Capture the cell that displays the provided text and extract its (X, Y) central coordinate. 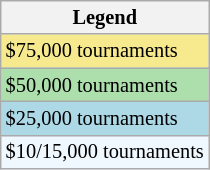
$50,000 tournaments (105, 85)
Legend (105, 17)
$25,000 tournaments (105, 118)
$75,000 tournaments (105, 51)
$10/15,000 tournaments (105, 152)
